Output the [x, y] coordinate of the center of the cell containing the given text.  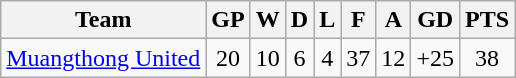
20 [228, 58]
GP [228, 20]
A [394, 20]
L [328, 20]
+25 [436, 58]
Team [104, 20]
D [299, 20]
12 [394, 58]
F [358, 20]
4 [328, 58]
38 [486, 58]
PTS [486, 20]
6 [299, 58]
W [268, 20]
Muangthong United [104, 58]
GD [436, 20]
10 [268, 58]
37 [358, 58]
